Return [X, Y] of the center of cell containing provided text 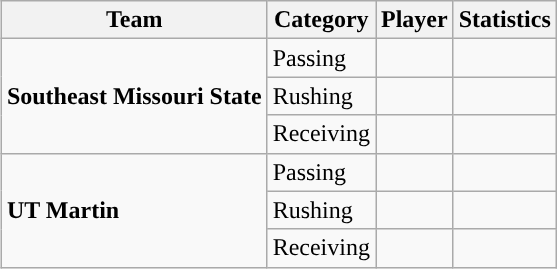
Statistics [504, 20]
UT Martin [134, 210]
Southeast Missouri State [134, 96]
Category [321, 20]
Team [134, 20]
Player [415, 20]
